Locate the cell with the specified text and output its [X, Y] center coordinate. 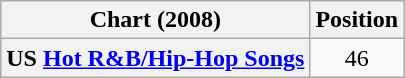
US Hot R&B/Hip-Hop Songs [156, 58]
46 [357, 58]
Chart (2008) [156, 20]
Position [357, 20]
